Search for the cell housing the specified text and yield its (x, y) center coordinate. 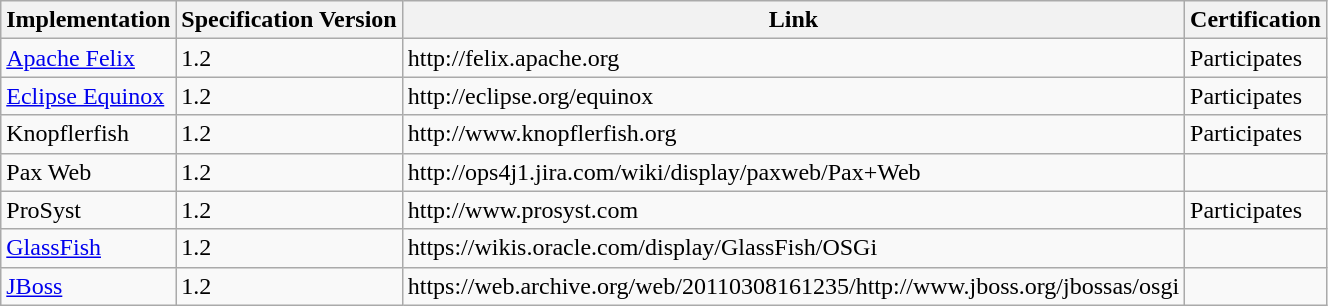
http://www.prosyst.com (793, 210)
http://ops4j1.jira.com/wiki/display/paxweb/Pax+Web (793, 172)
https://web.archive.org/web/20110308161235/http://www.jboss.org/jbossas/osgi (793, 286)
GlassFish (88, 248)
Specification Version (289, 20)
https://wikis.oracle.com/display/GlassFish/OSGi (793, 248)
http://www.knopflerfish.org (793, 134)
ProSyst (88, 210)
http://felix.apache.org (793, 58)
Link (793, 20)
Eclipse Equinox (88, 96)
Knopflerfish (88, 134)
Certification (1256, 20)
Implementation (88, 20)
JBoss (88, 286)
Apache Felix (88, 58)
http://eclipse.org/equinox (793, 96)
Pax Web (88, 172)
